Find where the given text appears and provide that cell's center as (x, y) coordinate. 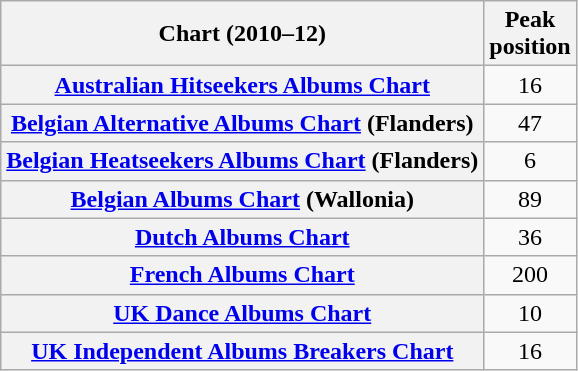
47 (530, 123)
Dutch Albums Chart (242, 237)
Belgian Heatseekers Albums Chart (Flanders) (242, 161)
6 (530, 161)
10 (530, 313)
Peakposition (530, 34)
200 (530, 275)
Belgian Alternative Albums Chart (Flanders) (242, 123)
UK Independent Albums Breakers Chart (242, 351)
Australian Hitseekers Albums Chart (242, 85)
89 (530, 199)
French Albums Chart (242, 275)
UK Dance Albums Chart (242, 313)
Belgian Albums Chart (Wallonia) (242, 199)
Chart (2010–12) (242, 34)
36 (530, 237)
